Capture the cell that displays the provided text and extract its [x, y] central coordinate. 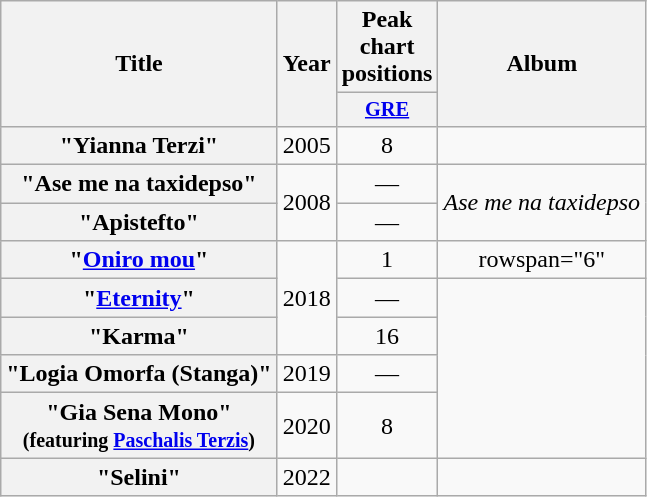
"Logia Omorfa (Stanga)" [139, 374]
Title [139, 64]
2005 [306, 145]
Year [306, 64]
"Oniro mou" [139, 260]
"Selini" [139, 477]
2018 [306, 298]
Album [542, 64]
GRE [387, 110]
"Karma" [139, 336]
2022 [306, 477]
"Gia Sena Mono"(featuring Paschalis Terzis) [139, 426]
"Apistefto" [139, 222]
Ase me na taxidepso [542, 203]
rowspan="6" [542, 260]
2008 [306, 203]
"Yianna Terzi" [139, 145]
2019 [306, 374]
16 [387, 336]
"Eternity" [139, 298]
Peak chart positions [387, 47]
"Ase me na taxidepso" [139, 184]
1 [387, 260]
2020 [306, 426]
